Output the (X, Y) coordinate of the center of the cell containing the given text.  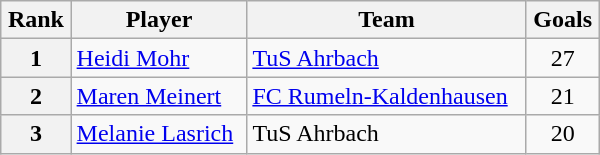
27 (562, 58)
21 (562, 96)
Team (386, 20)
1 (36, 58)
20 (562, 134)
Goals (562, 20)
FC Rumeln-Kaldenhausen (386, 96)
3 (36, 134)
Player (159, 20)
Heidi Mohr (159, 58)
Melanie Lasrich (159, 134)
2 (36, 96)
Maren Meinert (159, 96)
Rank (36, 20)
